For the text-containing cell, return its midpoint in [X, Y] coordinate format. 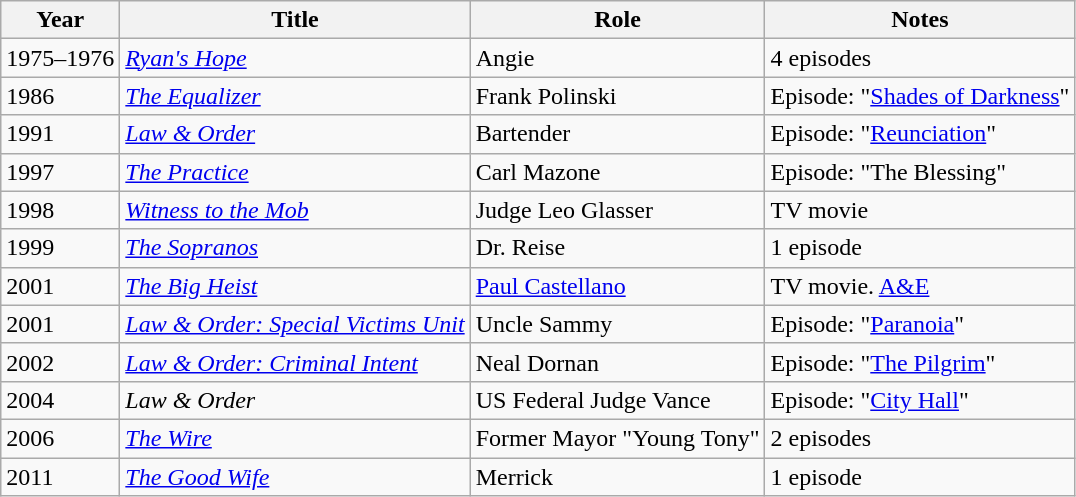
Title [295, 20]
Witness to the Mob [295, 210]
Law & Order: Criminal Intent [295, 362]
Role [618, 20]
1975–1976 [60, 58]
Neal Dornan [618, 362]
Law & Order: Special Victims Unit [295, 324]
Year [60, 20]
Former Mayor "Young Tony" [618, 438]
1991 [60, 134]
4 episodes [920, 58]
Episode: "Paranoia" [920, 324]
Notes [920, 20]
Episode: "Shades of Darkness" [920, 96]
2004 [60, 400]
2002 [60, 362]
The Wire [295, 438]
The Good Wife [295, 477]
1999 [60, 248]
TV movie. A&E [920, 286]
The Practice [295, 172]
Judge Leo Glasser [618, 210]
Dr. Reise [618, 248]
TV movie [920, 210]
2006 [60, 438]
Episode: "Reunciation" [920, 134]
Episode: "City Hall" [920, 400]
The Sopranos [295, 248]
Paul Castellano [618, 286]
Episode: "The Pilgrim" [920, 362]
US Federal Judge Vance [618, 400]
1998 [60, 210]
Uncle Sammy [618, 324]
Ryan's Hope [295, 58]
The Equalizer [295, 96]
2 episodes [920, 438]
The Big Heist [295, 286]
Merrick [618, 477]
Bartender [618, 134]
Carl Mazone [618, 172]
Frank Polinski [618, 96]
Episode: "The Blessing" [920, 172]
1986 [60, 96]
2011 [60, 477]
Angie [618, 58]
1997 [60, 172]
